Determine the [x, y] coordinate at the center of the cell enclosing the given text.  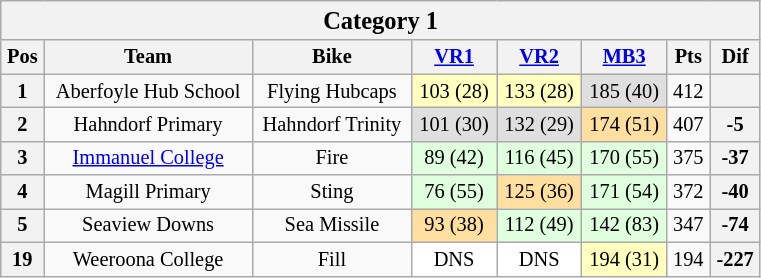
4 [22, 192]
VR1 [454, 57]
-5 [736, 124]
125 (36) [540, 192]
-40 [736, 192]
101 (30) [454, 124]
Fill [332, 259]
347 [688, 225]
Dif [736, 57]
Pts [688, 57]
Aberfoyle Hub School [148, 91]
174 (51) [624, 124]
Magill Primary [148, 192]
93 (38) [454, 225]
3 [22, 158]
-227 [736, 259]
170 (55) [624, 158]
Category 1 [381, 20]
Sting [332, 192]
Hahndorf Primary [148, 124]
412 [688, 91]
Seaview Downs [148, 225]
185 (40) [624, 91]
194 [688, 259]
-37 [736, 158]
Hahndorf Trinity [332, 124]
Flying Hubcaps [332, 91]
19 [22, 259]
Fire [332, 158]
133 (28) [540, 91]
375 [688, 158]
Pos [22, 57]
132 (29) [540, 124]
89 (42) [454, 158]
Sea Missile [332, 225]
116 (45) [540, 158]
MB3 [624, 57]
VR2 [540, 57]
Team [148, 57]
Weeroona College [148, 259]
407 [688, 124]
112 (49) [540, 225]
5 [22, 225]
Immanuel College [148, 158]
103 (28) [454, 91]
76 (55) [454, 192]
372 [688, 192]
2 [22, 124]
194 (31) [624, 259]
Bike [332, 57]
171 (54) [624, 192]
-74 [736, 225]
142 (83) [624, 225]
1 [22, 91]
